For the text-containing cell, return its midpoint in (X, Y) coordinate format. 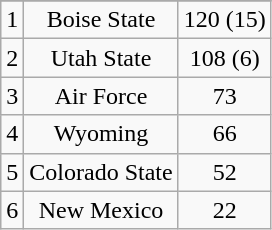
2 (12, 58)
Colorado State (101, 172)
Air Force (101, 96)
66 (224, 134)
Utah State (101, 58)
Wyoming (101, 134)
22 (224, 210)
1 (12, 20)
Boise State (101, 20)
5 (12, 172)
3 (12, 96)
52 (224, 172)
73 (224, 96)
4 (12, 134)
108 (6) (224, 58)
120 (15) (224, 20)
6 (12, 210)
New Mexico (101, 210)
